Capture the cell that displays the provided text and extract its [X, Y] central coordinate. 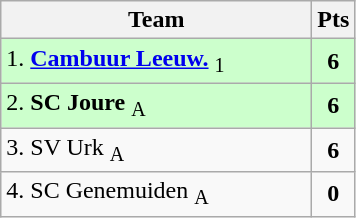
1. Cambuur Leeuw. 1 [156, 61]
Pts [334, 20]
0 [334, 194]
3. SV Urk A [156, 150]
2. SC Joure A [156, 105]
4. SC Genemuiden A [156, 194]
Team [156, 20]
